Return the [X, Y] coordinate for the center point of the cell that contains the specified text.  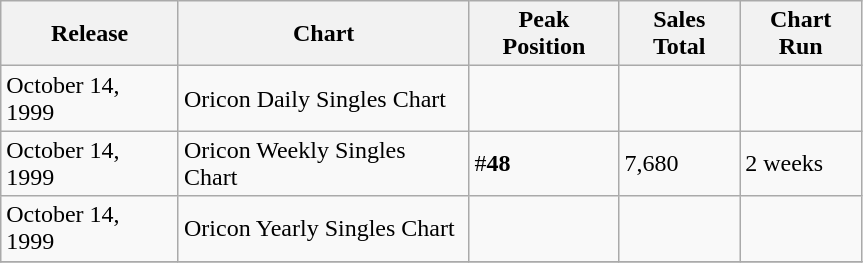
Oricon Daily Singles Chart [324, 98]
Release [90, 34]
#48 [544, 164]
Oricon Weekly Singles Chart [324, 164]
Chart [324, 34]
Chart Run [801, 34]
2 weeks [801, 164]
Oricon Yearly Singles Chart [324, 228]
Sales Total [680, 34]
Peak Position [544, 34]
7,680 [680, 164]
